Identify which cell holds the provided text, then report its [X, Y] central coordinate. 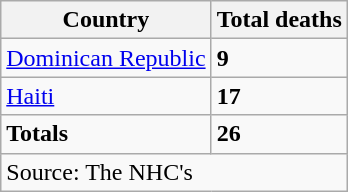
17 [279, 96]
Country [106, 20]
Totals [106, 134]
26 [279, 134]
Dominican Republic [106, 58]
Source: The NHC's [174, 172]
Haiti [106, 96]
Total deaths [279, 20]
9 [279, 58]
